Extract the [x, y] coordinate from the center of the cell holding the provided text.  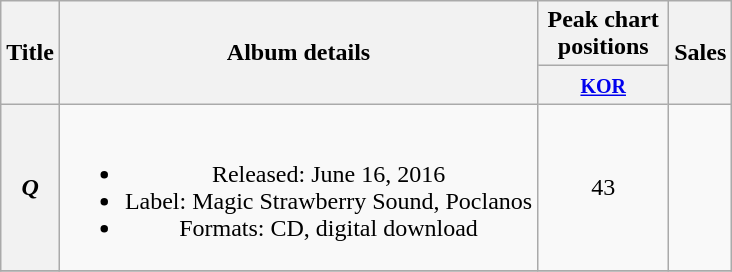
Album details [298, 52]
Sales [700, 52]
KOR [604, 85]
Peak chart positions [604, 34]
Q [30, 188]
Released: June 16, 2016Label: Magic Strawberry Sound, PoclanosFormats: CD, digital download [298, 188]
Title [30, 52]
43 [604, 188]
